Output the (X, Y) coordinate of the center of the cell containing the given text.  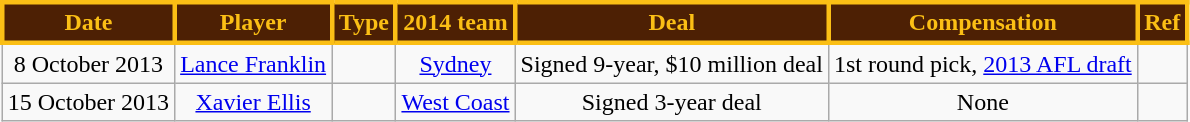
Date (88, 22)
Signed 3-year deal (672, 102)
Deal (672, 22)
15 October 2013 (88, 102)
Type (364, 22)
Ref (1162, 22)
West Coast (456, 102)
Player (254, 22)
1st round pick, 2013 AFL draft (982, 63)
Lance Franklin (254, 63)
Sydney (456, 63)
None (982, 102)
Signed 9-year, $10 million deal (672, 63)
Xavier Ellis (254, 102)
2014 team (456, 22)
Compensation (982, 22)
8 October 2013 (88, 63)
